Return the [X, Y] coordinate for the center point of the cell that contains the specified text.  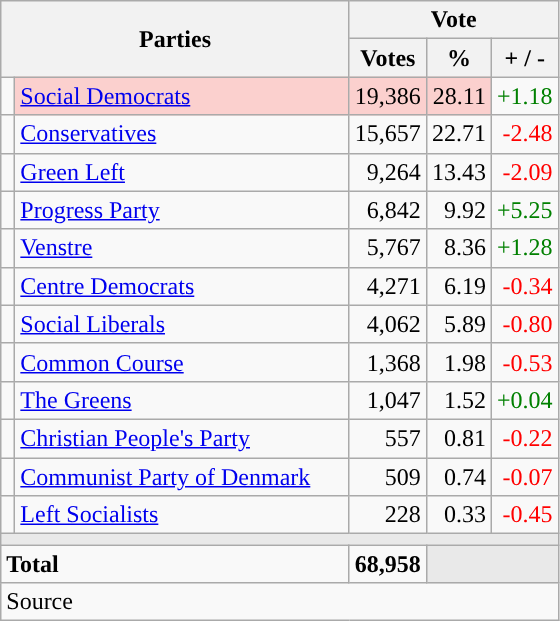
-0.45 [524, 515]
9,264 [388, 172]
1,047 [388, 400]
13.43 [458, 172]
Common Course [182, 362]
Progress Party [182, 210]
+ / - [524, 58]
+0.04 [524, 400]
Conservatives [182, 134]
28.11 [458, 96]
1.52 [458, 400]
Centre Democrats [182, 286]
Vote [454, 20]
Communist Party of Denmark [182, 477]
22.71 [458, 134]
5.89 [458, 324]
4,271 [388, 286]
1.98 [458, 362]
8.36 [458, 248]
0.74 [458, 477]
5,767 [388, 248]
-0.22 [524, 438]
228 [388, 515]
1,368 [388, 362]
68,958 [388, 564]
0.33 [458, 515]
-2.48 [524, 134]
Votes [388, 58]
+1.18 [524, 96]
-0.34 [524, 286]
6,842 [388, 210]
Left Socialists [182, 515]
19,386 [388, 96]
9.92 [458, 210]
+1.28 [524, 248]
Christian People's Party [182, 438]
6.19 [458, 286]
4,062 [388, 324]
Social Democrats [182, 96]
Venstre [182, 248]
+5.25 [524, 210]
0.81 [458, 438]
15,657 [388, 134]
-0.80 [524, 324]
% [458, 58]
-0.07 [524, 477]
-0.53 [524, 362]
-2.09 [524, 172]
Total [176, 564]
Source [280, 602]
Green Left [182, 172]
509 [388, 477]
Parties [176, 39]
The Greens [182, 400]
Social Liberals [182, 324]
557 [388, 438]
